From the cell containing the given text, extract its center point as [x, y] coordinate. 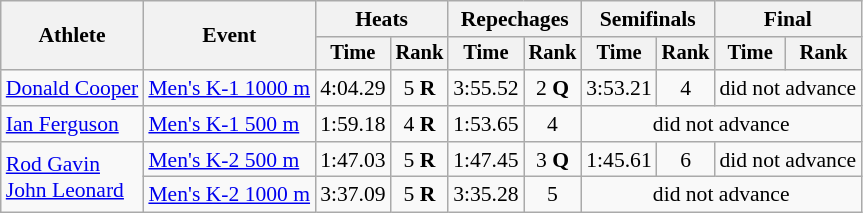
Repechages [514, 19]
4 R [420, 124]
Final [788, 19]
Donald Cooper [72, 88]
Men's K-1 1000 m [229, 88]
Semifinals [648, 19]
Men's K-2 1000 m [229, 195]
3 Q [553, 160]
4:04.29 [352, 88]
2 Q [553, 88]
Men's K-2 500 m [229, 160]
1:53.65 [486, 124]
1:45.61 [618, 160]
Men's K-1 500 m [229, 124]
3:37.09 [352, 195]
1:59.18 [352, 124]
Ian Ferguson [72, 124]
Rod GavinJohn Leonard [72, 178]
3:55.52 [486, 88]
6 [686, 160]
Event [229, 36]
Heats [382, 19]
1:47.45 [486, 160]
3:53.21 [618, 88]
Athlete [72, 36]
3:35.28 [486, 195]
5 [553, 195]
1:47.03 [352, 160]
